Identify which cell holds the provided text, then report its [x, y] central coordinate. 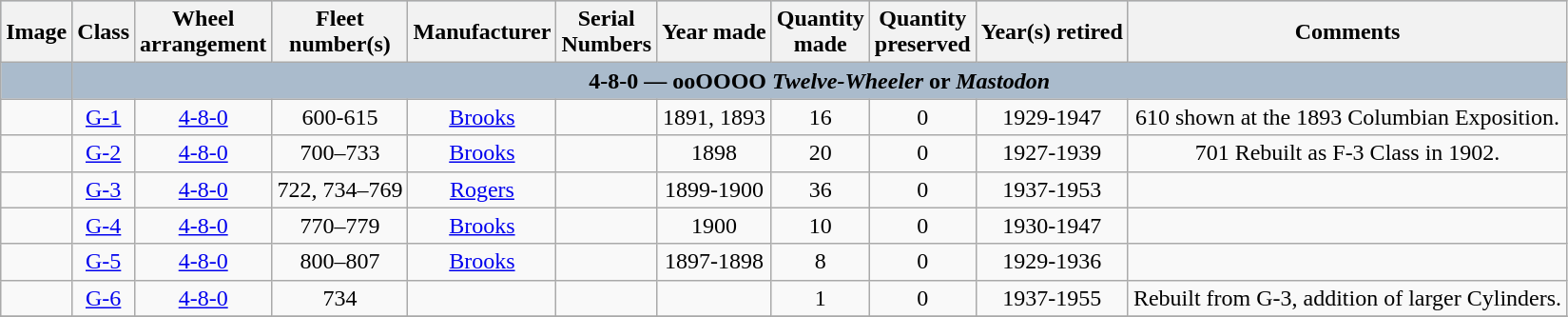
Year(s) retired [1052, 32]
10 [820, 226]
36 [820, 189]
Manufacturer [482, 32]
Wheelarrangement [203, 32]
722, 734–769 [340, 189]
770–779 [340, 226]
SerialNumbers [607, 32]
1929-1936 [1052, 262]
734 [340, 298]
1900 [715, 226]
Class [104, 32]
G-4 [104, 226]
1891, 1893 [715, 117]
800–807 [340, 262]
Quantitymade [820, 32]
G-5 [104, 262]
Quantitypreserved [922, 32]
Image [36, 32]
G-3 [104, 189]
700–733 [340, 153]
610 shown at the 1893 Columbian Exposition. [1346, 117]
1899-1900 [715, 189]
G-6 [104, 298]
Comments [1346, 32]
Fleetnumber(s) [340, 32]
1 [820, 298]
Rogers [482, 189]
1930-1947 [1052, 226]
G-1 [104, 117]
4-8-0 — ooOOOO Twelve-Wheeler or Mastodon [820, 81]
1927-1939 [1052, 153]
1937-1955 [1052, 298]
1929-1947 [1052, 117]
1898 [715, 153]
600-615 [340, 117]
20 [820, 153]
1937-1953 [1052, 189]
G-2 [104, 153]
Rebuilt from G-3, addition of larger Cylinders. [1346, 298]
8 [820, 262]
1897-1898 [715, 262]
Year made [715, 32]
701 Rebuilt as F-3 Class in 1902. [1346, 153]
16 [820, 117]
